Find where the given text appears and provide that cell's center as [x, y] coordinate. 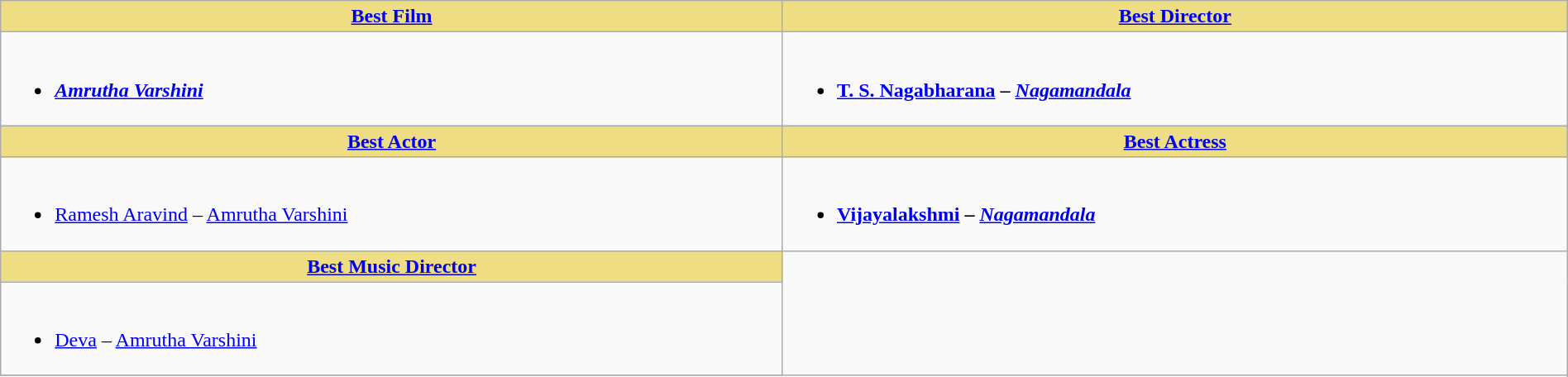
T. S. Nagabharana – Nagamandala [1174, 79]
Best Director [1174, 17]
Amrutha Varshini [392, 79]
Best Film [392, 17]
Best Music Director [392, 266]
Ramesh Aravind – Amrutha Varshini [392, 203]
Vijayalakshmi – Nagamandala [1174, 203]
Best Actress [1174, 141]
Best Actor [392, 141]
Deva – Amrutha Varshini [392, 329]
